Return the [X, Y] coordinate for the center point of the cell that contains the specified text.  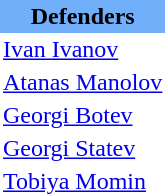
Georgi Statev [82, 148]
Defenders [82, 16]
Georgi Botev [82, 116]
Atanas Manolov [82, 82]
Ivan Ivanov [82, 50]
